Return [x, y] of the center of cell containing provided text 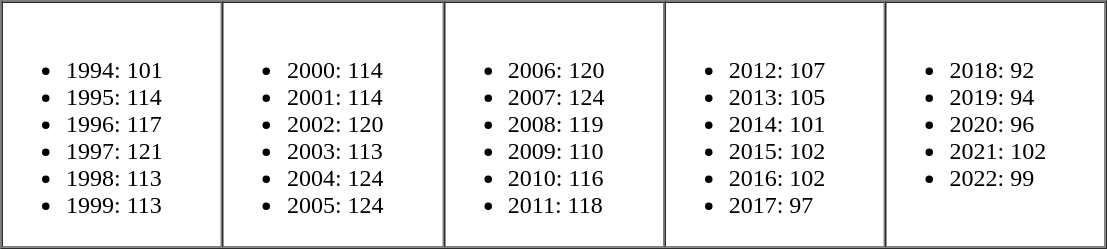
2006: 1202007: 1242008: 1192009: 1102010: 1162011: 118 [554, 125]
2012: 1072013: 1052014: 1012015: 1022016: 1022017: 97 [774, 125]
1994: 1011995: 1141996: 1171997: 1211998: 1131999: 113 [112, 125]
2018: 922019: 942020: 962021: 1022022: 99 [996, 125]
2000: 1142001: 1142002: 1202003: 1132004: 1242005: 124 [332, 125]
